Output the (X, Y) coordinate of the center of the cell containing the given text.  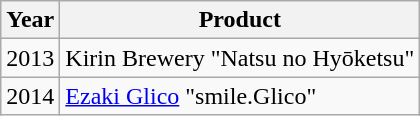
Kirin Brewery "Natsu no Hyōketsu" (240, 58)
Ezaki Glico "smile.Glico" (240, 96)
2014 (30, 96)
Year (30, 20)
2013 (30, 58)
Product (240, 20)
